Output the [X, Y] coordinate of the center of the cell containing the given text.  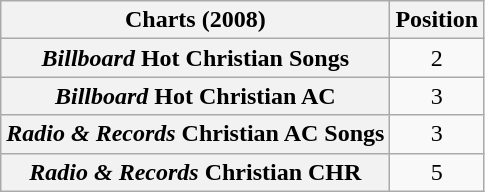
Billboard Hot Christian Songs [196, 58]
Radio & Records Christian CHR [196, 172]
Position [437, 20]
Radio & Records Christian AC Songs [196, 134]
2 [437, 58]
5 [437, 172]
Billboard Hot Christian AC [196, 96]
Charts (2008) [196, 20]
